Output the (X, Y) coordinate of the center of the cell containing the given text.  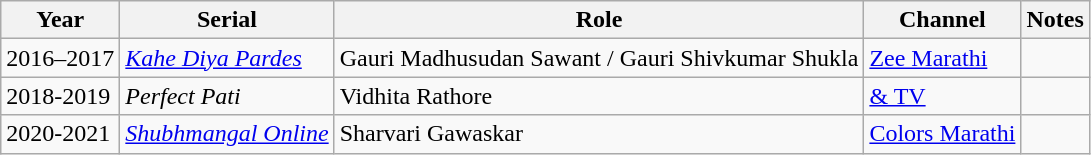
Vidhita Rathore (599, 96)
2018-2019 (60, 96)
Perfect Pati (227, 96)
& TV (942, 96)
Shubhmangal Online (227, 134)
Sharvari Gawaskar (599, 134)
Role (599, 20)
2020-2021 (60, 134)
Serial (227, 20)
Zee Marathi (942, 58)
Channel (942, 20)
Year (60, 20)
Colors Marathi (942, 134)
Kahe Diya Pardes (227, 58)
Notes (1055, 20)
2016–2017 (60, 58)
Gauri Madhusudan Sawant / Gauri Shivkumar Shukla (599, 58)
